Provide the (X, Y) coordinate of the cell's center where the given text is located.  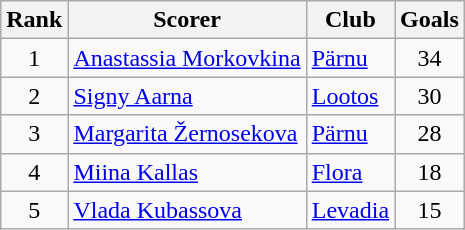
Flora (350, 172)
Levadia (350, 210)
4 (34, 172)
Miina Kallas (187, 172)
2 (34, 96)
18 (430, 172)
Scorer (187, 20)
Rank (34, 20)
30 (430, 96)
Vlada Kubassova (187, 210)
28 (430, 134)
Margarita Žernosekova (187, 134)
Goals (430, 20)
Club (350, 20)
34 (430, 58)
15 (430, 210)
1 (34, 58)
Anastassia Morkovkina (187, 58)
5 (34, 210)
Signy Aarna (187, 96)
3 (34, 134)
Lootos (350, 96)
